Return the [X, Y] coordinate for the center point of the cell that contains the specified text.  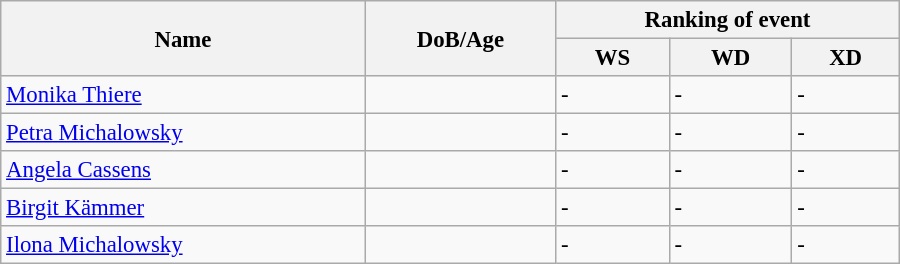
Ranking of event [728, 20]
Name [183, 38]
WD [730, 58]
WS [612, 58]
Petra Michalowsky [183, 133]
Monika Thiere [183, 95]
DoB/Age [460, 38]
XD [846, 58]
Ilona Michalowsky [183, 245]
Angela Cassens [183, 170]
Birgit Kämmer [183, 208]
